Capture the cell that displays the provided text and extract its (x, y) central coordinate. 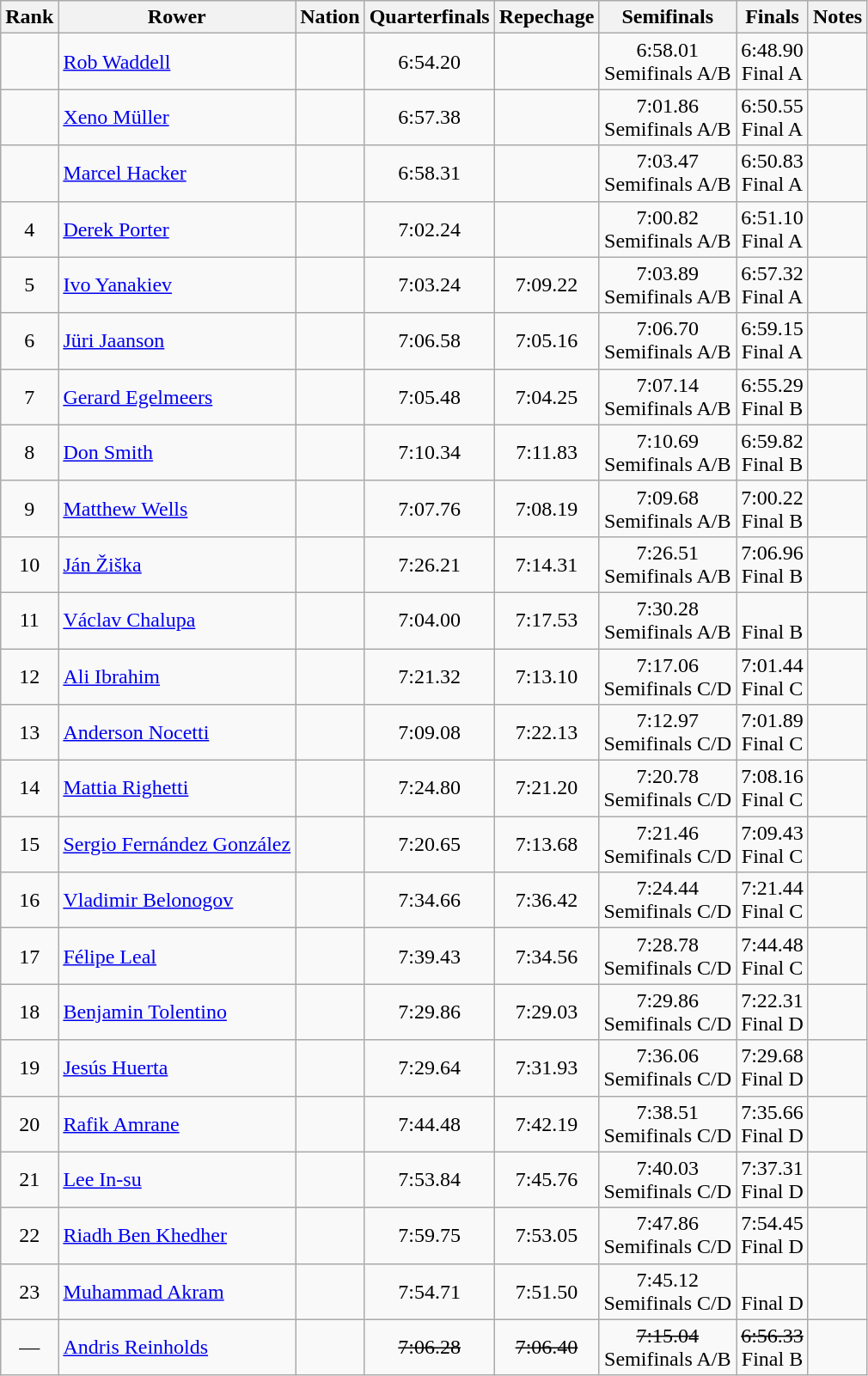
7:26.21 (430, 564)
7:05.16 (547, 340)
Marcel Hacker (177, 174)
7:03.47Semifinals A/B (668, 174)
Félipe Leal (177, 956)
7:28.78Semifinals C/D (668, 956)
7:09.43Final C (773, 844)
7:40.03Semifinals C/D (668, 1179)
7:03.89Semifinals A/B (668, 285)
7:21.46Semifinals C/D (668, 844)
7:34.56 (547, 956)
7:42.19 (547, 1124)
Riadh Ben Khedher (177, 1236)
Notes (837, 17)
22 (29, 1236)
Sergio Fernández González (177, 844)
7:53.05 (547, 1236)
7:17.53 (547, 621)
7:00.82Semifinals A/B (668, 229)
6:59.82Final B (773, 452)
7:01.86Semifinals A/B (668, 117)
7:00.22Final B (773, 509)
7:45.12Semifinals C/D (668, 1291)
7:36.06Semifinals C/D (668, 1067)
9 (29, 509)
16 (29, 901)
7:44.48Final C (773, 956)
7:21.32 (430, 676)
7:51.50 (547, 1291)
7:06.96Final B (773, 564)
7:39.43 (430, 956)
6:48.90Final A (773, 62)
18 (29, 1012)
6:56.33Final B (773, 1348)
7:06.70Semifinals A/B (668, 340)
12 (29, 676)
6:59.15Final A (773, 340)
Andris Reinholds (177, 1348)
7:06.58 (430, 340)
Rank (29, 17)
6:58.31 (430, 174)
7:21.20 (547, 789)
7:03.24 (430, 285)
7:17.06Semifinals C/D (668, 676)
Anderson Nocetti (177, 732)
Ivo Yanakiev (177, 285)
5 (29, 285)
7:08.19 (547, 509)
8 (29, 452)
14 (29, 789)
6:50.83Final A (773, 174)
7:22.13 (547, 732)
Ali Ibrahim (177, 676)
7:35.66Final D (773, 1124)
23 (29, 1291)
Xeno Müller (177, 117)
Benjamin Tolentino (177, 1012)
7:07.76 (430, 509)
7:21.44Final C (773, 901)
7 (29, 397)
6:57.38 (430, 117)
Rower (177, 17)
7:15.04Semifinals A/B (668, 1348)
Don Smith (177, 452)
6:50.55Final A (773, 117)
6:54.20 (430, 62)
7:04.25 (547, 397)
10 (29, 564)
7:37.31Final D (773, 1179)
13 (29, 732)
7:20.65 (430, 844)
7:08.16Final C (773, 789)
7:22.31Final D (773, 1012)
7:11.83 (547, 452)
7:29.68Final D (773, 1067)
4 (29, 229)
11 (29, 621)
15 (29, 844)
7:36.42 (547, 901)
Derek Porter (177, 229)
Lee In-su (177, 1179)
Finals (773, 17)
7:30.28Semifinals A/B (668, 621)
Final D (773, 1291)
Nation (330, 17)
7:20.78Semifinals C/D (668, 789)
Matthew Wells (177, 509)
7:13.10 (547, 676)
7:01.44Final C (773, 676)
7:29.86 (430, 1012)
7:34.66 (430, 901)
7:06.40 (547, 1348)
7:31.93 (547, 1067)
7:47.86Semifinals C/D (668, 1236)
Muhammad Akram (177, 1291)
7:29.03 (547, 1012)
7:10.34 (430, 452)
Quarterfinals (430, 17)
Semifinals (668, 17)
7:10.69Semifinals A/B (668, 452)
Rob Waddell (177, 62)
7:59.75 (430, 1236)
6:57.32Final A (773, 285)
7:05.48 (430, 397)
7:24.44Semifinals C/D (668, 901)
7:01.89Final C (773, 732)
19 (29, 1067)
7:09.22 (547, 285)
7:09.08 (430, 732)
6:55.29Final B (773, 397)
7:02.24 (430, 229)
7:14.31 (547, 564)
7:54.71 (430, 1291)
6:51.10Final A (773, 229)
7:26.51Semifinals A/B (668, 564)
7:54.45Final D (773, 1236)
21 (29, 1179)
Repechage (547, 17)
Jüri Jaanson (177, 340)
6:58.01Semifinals A/B (668, 62)
Ján Žiška (177, 564)
7:38.51Semifinals C/D (668, 1124)
Gerard Egelmeers (177, 397)
Vladimir Belonogov (177, 901)
17 (29, 956)
7:04.00 (430, 621)
7:06.28 (430, 1348)
20 (29, 1124)
7:44.48 (430, 1124)
7:29.86Semifinals C/D (668, 1012)
6 (29, 340)
7:12.97Semifinals C/D (668, 732)
Jesús Huerta (177, 1067)
7:29.64 (430, 1067)
7:07.14Semifinals A/B (668, 397)
Rafik Amrane (177, 1124)
— (29, 1348)
7:13.68 (547, 844)
7:53.84 (430, 1179)
7:45.76 (547, 1179)
Final B (773, 621)
Václav Chalupa (177, 621)
7:09.68Semifinals A/B (668, 509)
Mattia Righetti (177, 789)
7:24.80 (430, 789)
